Output the [x, y] coordinate of the center of the cell containing the given text.  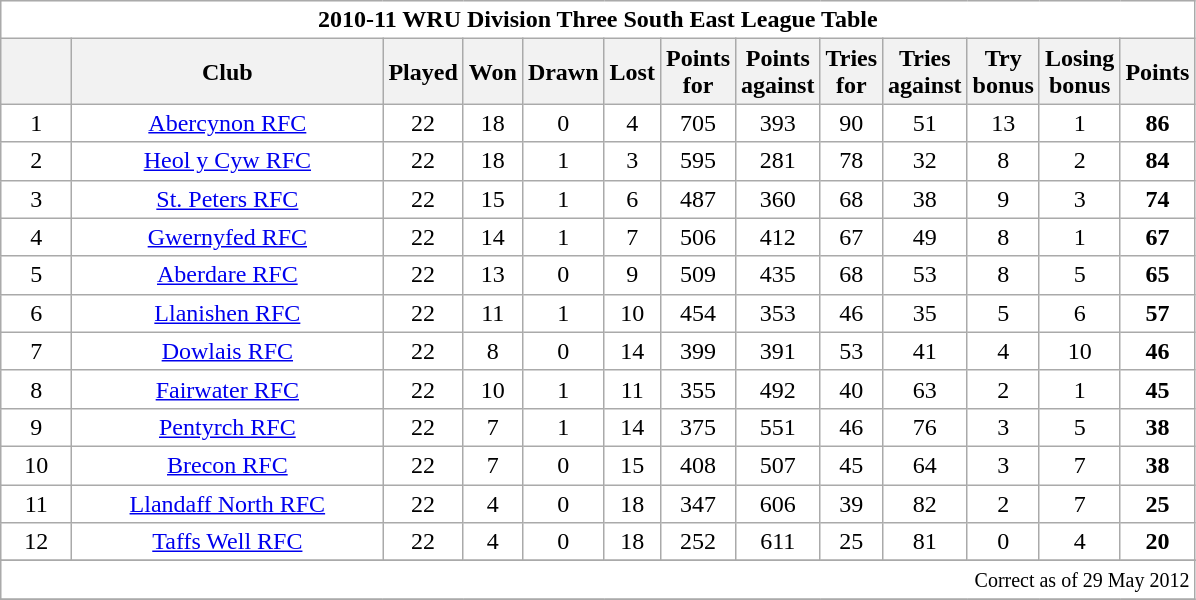
507 [778, 465]
391 [778, 351]
408 [698, 465]
705 [698, 123]
81 [925, 542]
606 [778, 503]
Points against [778, 72]
Gwernyfed RFC [228, 237]
32 [925, 161]
20 [1158, 542]
347 [698, 503]
393 [778, 123]
65 [1158, 275]
Llandaff North RFC [228, 503]
57 [1158, 313]
Points for [698, 72]
Taffs Well RFC [228, 542]
35 [925, 313]
Played [423, 72]
64 [925, 465]
595 [698, 161]
Points [1158, 72]
40 [852, 389]
63 [925, 389]
90 [852, 123]
551 [778, 427]
49 [925, 237]
Brecon RFC [228, 465]
Tries against [925, 72]
281 [778, 161]
487 [698, 199]
Pentyrch RFC [228, 427]
506 [698, 237]
Tries for [852, 72]
375 [698, 427]
611 [778, 542]
509 [698, 275]
Losing bonus [1079, 72]
39 [852, 503]
252 [698, 542]
82 [925, 503]
84 [1158, 161]
76 [925, 427]
2010-11 WRU Division Three South East League Table [598, 20]
360 [778, 199]
Correct as of 29 May 2012 [598, 580]
Won [492, 72]
St. Peters RFC [228, 199]
399 [698, 351]
Llanishen RFC [228, 313]
412 [778, 237]
353 [778, 313]
454 [698, 313]
12 [36, 542]
355 [698, 389]
51 [925, 123]
Drawn [563, 72]
74 [1158, 199]
492 [778, 389]
86 [1158, 123]
Lost [632, 72]
78 [852, 161]
435 [778, 275]
Fairwater RFC [228, 389]
Try bonus [1003, 72]
41 [925, 351]
Dowlais RFC [228, 351]
Abercynon RFC [228, 123]
Club [228, 72]
Aberdare RFC [228, 275]
Heol y Cyw RFC [228, 161]
